Determine the (X, Y) coordinate at the center of the cell enclosing the given text.  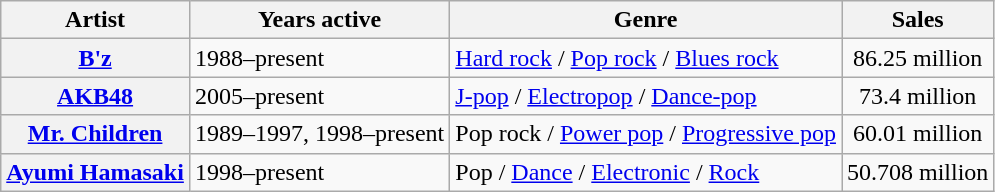
86.25 million (918, 58)
Artist (96, 20)
Hard rock / Pop rock / Blues rock (646, 58)
1988–present (319, 58)
Genre (646, 20)
2005–present (319, 96)
Pop rock / Power pop / Progressive pop (646, 134)
73.4 million (918, 96)
B'z (96, 58)
Pop / Dance / Electronic / Rock (646, 172)
Mr. Children (96, 134)
1989–1997, 1998–present (319, 134)
Years active (319, 20)
AKB48 (96, 96)
50.708 million (918, 172)
60.01 million (918, 134)
Sales (918, 20)
J-pop / Electropop / Dance-pop (646, 96)
1998–present (319, 172)
Ayumi Hamasaki (96, 172)
